Output the (x, y) coordinate of the center of the cell containing the given text.  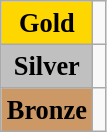
Gold (47, 22)
Bronze (47, 109)
Silver (47, 66)
